Extract the [X, Y] coordinate from the center of the cell holding the provided text.  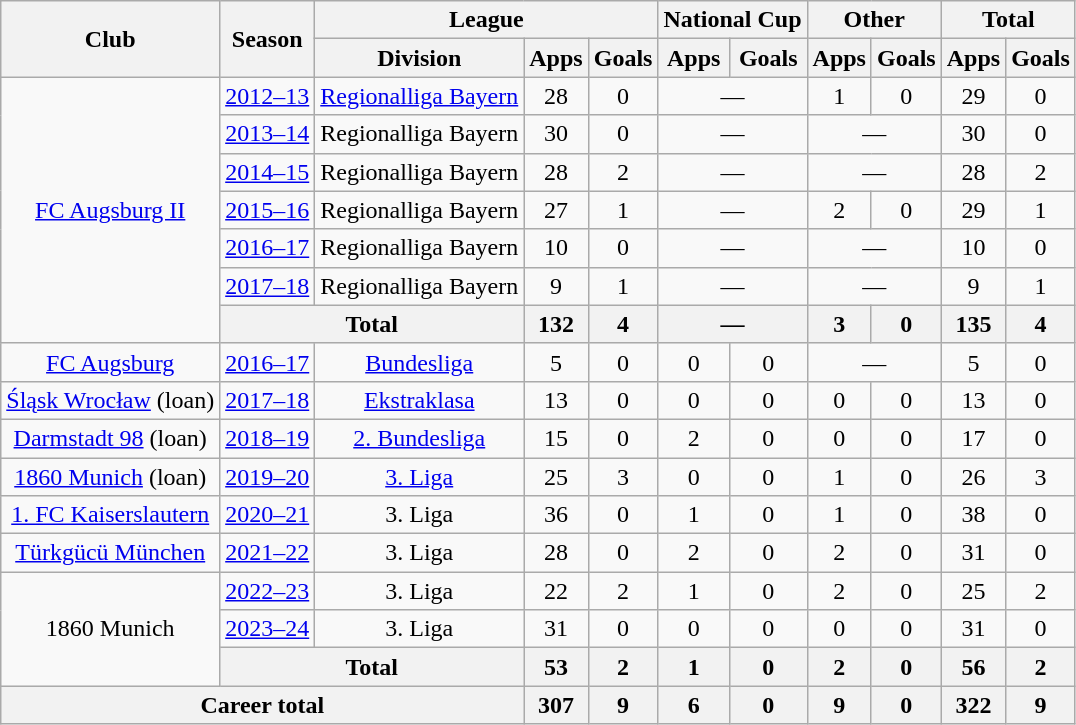
2015–16 [268, 210]
307 [556, 705]
2018–19 [268, 438]
2020–21 [268, 515]
2012–13 [268, 96]
135 [973, 324]
22 [556, 591]
2014–15 [268, 172]
322 [973, 705]
FC Augsburg II [110, 210]
2021–22 [268, 553]
2023–24 [268, 629]
Darmstadt 98 (loan) [110, 438]
Other [874, 20]
Ekstraklasa [420, 400]
League [486, 20]
56 [973, 667]
36 [556, 515]
Season [268, 39]
26 [973, 477]
Division [420, 58]
1. FC Kaiserslautern [110, 515]
Türkgücü München [110, 553]
132 [556, 324]
FC Augsburg [110, 362]
2013–14 [268, 134]
National Cup [732, 20]
Bundesliga [420, 362]
38 [973, 515]
1860 Munich [110, 629]
27 [556, 210]
Career total [262, 705]
Śląsk Wrocław (loan) [110, 400]
2019–20 [268, 477]
53 [556, 667]
17 [973, 438]
2. Bundesliga [420, 438]
6 [694, 705]
15 [556, 438]
1860 Munich (loan) [110, 477]
2022–23 [268, 591]
Club [110, 39]
